From the cell containing the given text, extract its center point as (X, Y) coordinate. 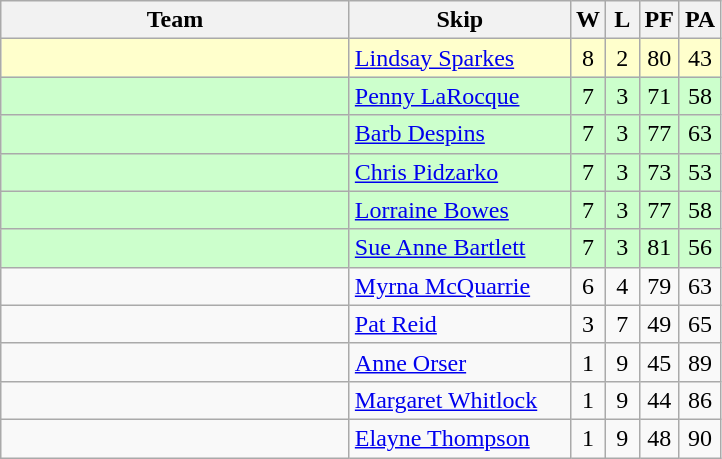
Chris Pidzarko (460, 172)
44 (659, 400)
Team (176, 20)
65 (700, 324)
86 (700, 400)
L (622, 20)
73 (659, 172)
56 (700, 248)
6 (588, 286)
Pat Reid (460, 324)
W (588, 20)
89 (700, 362)
Anne Orser (460, 362)
PA (700, 20)
Lindsay Sparkes (460, 58)
81 (659, 248)
53 (700, 172)
PF (659, 20)
Margaret Whitlock (460, 400)
Lorraine Bowes (460, 210)
2 (622, 58)
45 (659, 362)
43 (700, 58)
4 (622, 286)
48 (659, 438)
Elayne Thompson (460, 438)
Myrna McQuarrie (460, 286)
80 (659, 58)
79 (659, 286)
Skip (460, 20)
Penny LaRocque (460, 96)
71 (659, 96)
49 (659, 324)
Sue Anne Bartlett (460, 248)
8 (588, 58)
90 (700, 438)
Barb Despins (460, 134)
